Extract the (x, y) coordinate from the center of the cell holding the provided text.  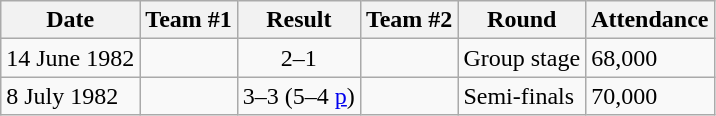
Group stage (522, 58)
70,000 (650, 96)
2–1 (298, 58)
Attendance (650, 20)
68,000 (650, 58)
Result (298, 20)
Semi-finals (522, 96)
Team #1 (189, 20)
Team #2 (409, 20)
14 June 1982 (70, 58)
3–3 (5–4 p) (298, 96)
Round (522, 20)
Date (70, 20)
8 July 1982 (70, 96)
